Determine the [x, y] coordinate at the center of the cell enclosing the given text.  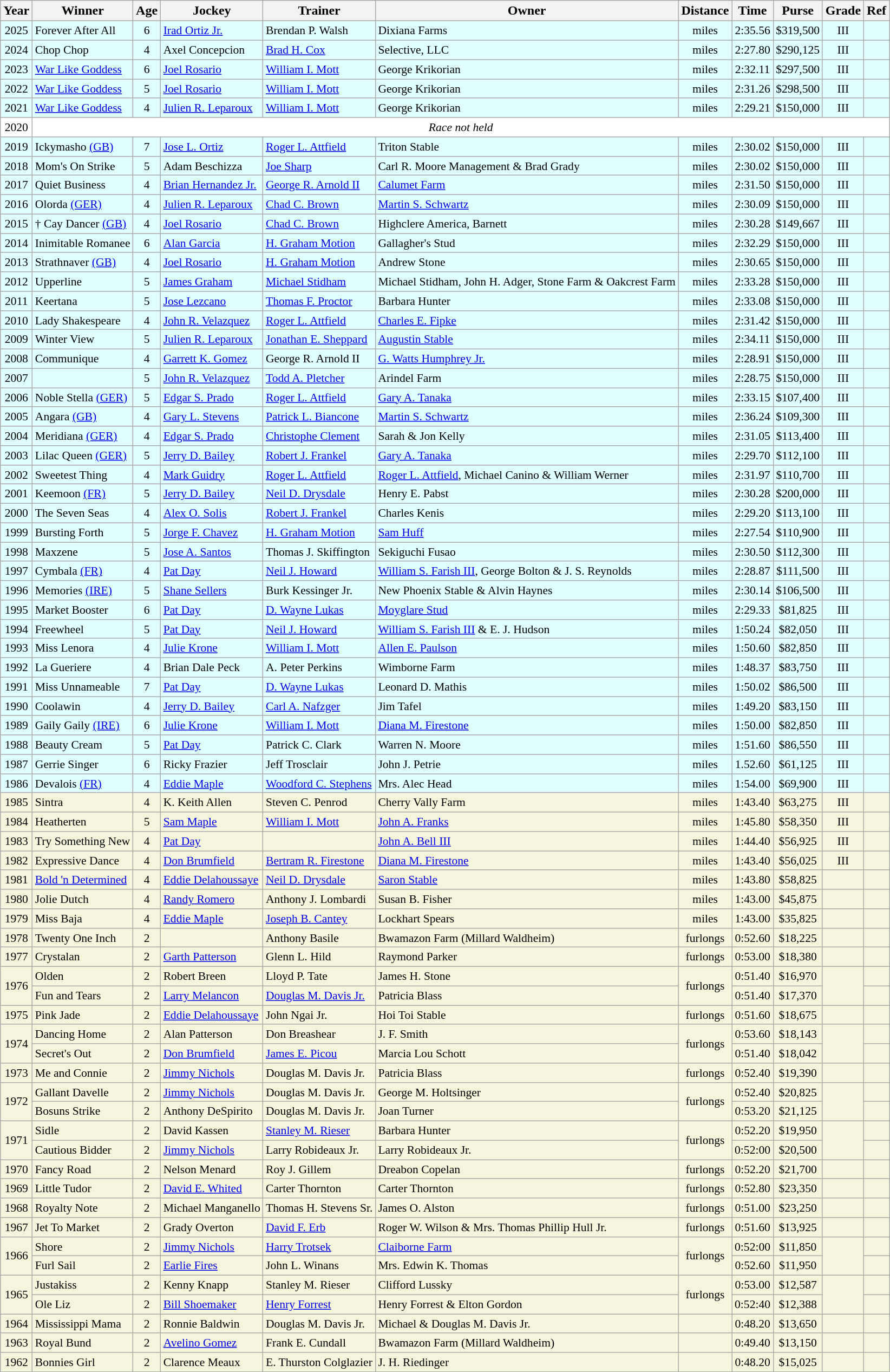
Bonnies Girl [83, 1362]
1988 [16, 745]
Inimitable Romanee [83, 243]
2:34.11 [752, 340]
Triton Stable [527, 147]
2:31.50 [752, 185]
Sekiguchi Fusao [527, 552]
Claiborne Farm [527, 1246]
Steven C. Penrod [319, 803]
$69,900 [798, 783]
$18,225 [798, 938]
Anthony Basile [319, 938]
Keemoon (FR) [83, 494]
1992 [16, 667]
Miss Lenora [83, 648]
Secret's Out [83, 1054]
1962 [16, 1362]
Clifford Lussky [527, 1285]
$19,390 [798, 1073]
Sintra [83, 803]
$290,125 [798, 50]
Race not held [461, 127]
Todd A. Pletcher [319, 378]
James E. Picou [319, 1054]
Garrett K. Gomez [212, 359]
2010 [16, 320]
G. Watts Humphrey Jr. [527, 359]
Try Something New [83, 841]
1984 [16, 822]
0:53.20 [752, 1111]
$81,825 [798, 610]
1981 [16, 880]
Harry Trotsek [319, 1246]
Furl Sail [83, 1266]
Winner [83, 11]
$107,400 [798, 398]
1:43.80 [752, 880]
Marcia Lou Schott [527, 1054]
0:49.40 [752, 1343]
$16,970 [798, 976]
Ole Liz [83, 1304]
Randy Romero [212, 899]
1991 [16, 687]
Augustin Stable [527, 340]
$113,400 [798, 436]
Roger L. Attfield, Michael Canino & William Werner [527, 474]
2025 [16, 31]
2:29.70 [752, 456]
1976 [16, 986]
Bertram R. Firestone [319, 861]
Grade [843, 11]
$17,370 [798, 996]
$83,750 [798, 667]
1:49.20 [752, 706]
$13,650 [798, 1324]
$12,388 [798, 1304]
0:53.60 [752, 1034]
1969 [16, 1188]
2:29.20 [752, 513]
Glenn L. Hild [319, 957]
Thomas H. Stevens Sr. [319, 1208]
2006 [16, 398]
Cherry Vally Farm [527, 803]
New Phoenix Stable & Alvin Haynes [527, 590]
Purse [798, 11]
1:50.60 [752, 648]
Larry Melancon [212, 996]
Jorge F. Chavez [212, 532]
2:33.28 [752, 282]
Ref [877, 11]
Henry Forrest & Elton Gordon [527, 1304]
2017 [16, 185]
Bill Shoemaker [212, 1304]
2012 [16, 282]
David E. Whited [212, 1188]
Mississippi Mama [83, 1324]
1974 [16, 1043]
Axel Concepcion [212, 50]
Adam Beschizza [212, 166]
1:44.40 [752, 841]
Carl A. Nafzger [319, 706]
1970 [16, 1169]
1987 [16, 764]
Joseph B. Cantey [319, 919]
2:28.75 [752, 378]
$13,925 [798, 1227]
Highclere America, Barnett [527, 224]
Mark Guidry [212, 474]
Me and Connie [83, 1073]
Lilac Queen (GER) [83, 456]
Year [16, 11]
1995 [16, 610]
2:27.80 [752, 50]
Charles E. Fipke [527, 320]
Lockhart Spears [527, 919]
Moyglare Stud [527, 610]
Grady Overton [212, 1227]
Justakiss [83, 1285]
Charles Kenis [527, 513]
$56,025 [798, 861]
Jose L. Ortiz [212, 147]
Raymond Parker [527, 957]
Joe Sharp [319, 166]
Quiet Business [83, 185]
Sweetest Thing [83, 474]
$45,875 [798, 899]
Earlie Fires [212, 1266]
Jeff Trosclair [319, 764]
2:30.14 [752, 590]
John A. Franks [527, 822]
2:35.56 [752, 31]
John Ngai Jr. [319, 1015]
$83,150 [798, 706]
1977 [16, 957]
2:32.29 [752, 243]
$113,100 [798, 513]
1975 [16, 1015]
0:52:40 [752, 1304]
Memories (IRE) [83, 590]
1966 [16, 1256]
Fancy Road [83, 1169]
2008 [16, 359]
Woodford C. Stephens [319, 783]
Miss Unnameable [83, 687]
1986 [16, 783]
1989 [16, 725]
Cautious Bidder [83, 1150]
2023 [16, 69]
Don Breashear [319, 1034]
Carl R. Moore Management & Brad Grady [527, 166]
The Seven Seas [83, 513]
2016 [16, 204]
Chop Chop [83, 50]
Roger W. Wilson & Mrs. Thomas Phillip Hull Jr. [527, 1227]
2:29.21 [752, 108]
2011 [16, 301]
Leonard D. Mathis [527, 687]
Arindel Farm [527, 378]
Age [147, 11]
2003 [16, 456]
Jim Tafel [527, 706]
Alan Garcia [212, 243]
$21,125 [798, 1111]
2021 [16, 108]
$13,150 [798, 1343]
Jose Lezcano [212, 301]
2:31.97 [752, 474]
2:30.65 [752, 262]
1985 [16, 803]
1972 [16, 1102]
$18,675 [798, 1015]
Ricky Frazier [212, 764]
Crystalan [83, 957]
1993 [16, 648]
1980 [16, 899]
1963 [16, 1343]
2:32.11 [752, 69]
2:33.15 [752, 398]
Anthony J. Lombardi [319, 899]
Gary L. Stevens [212, 417]
Forever After All [83, 31]
1:45.80 [752, 822]
2009 [16, 340]
Gaily Gaily (IRE) [83, 725]
David Kassen [212, 1130]
Olden [83, 976]
$297,500 [798, 69]
2:29.33 [752, 610]
$298,500 [798, 89]
2:31.05 [752, 436]
Christophe Clement [319, 436]
Time [752, 11]
Heatherten [83, 822]
$20,500 [798, 1150]
1996 [16, 590]
2:28.91 [752, 359]
Devalois (FR) [83, 783]
Selective, LLC [527, 50]
Nelson Menard [212, 1169]
1:48.37 [752, 667]
David F. Erb [319, 1227]
Alan Patterson [212, 1034]
$82,050 [798, 629]
2:28.87 [752, 571]
1983 [16, 841]
Jet To Market [83, 1227]
$21,700 [798, 1169]
Patrick L. Biancone [319, 417]
Michael Stidham, John H. Adger, Stone Farm & Oakcrest Farm [527, 282]
K. Keith Allen [212, 803]
$112,300 [798, 552]
Michael Stidham [319, 282]
Garth Patterson [212, 957]
Little Tudor [83, 1188]
Patrick C. Clark [319, 745]
$12,587 [798, 1285]
$63,275 [798, 803]
2:33.08 [752, 301]
$23,350 [798, 1188]
† Cay Dancer (GB) [83, 224]
2:30.50 [752, 552]
Kenny Knapp [212, 1285]
Cymbala (FR) [83, 571]
Robert Breen [212, 976]
1:51.60 [752, 745]
$11,950 [798, 1266]
Mrs. Alec Head [527, 783]
James Graham [212, 282]
Royal Bund [83, 1343]
1997 [16, 571]
$112,100 [798, 456]
2014 [16, 243]
Gallagher's Stud [527, 243]
Dreabon Copelan [527, 1169]
Strathnaver (GB) [83, 262]
Thomas J. Skiffington [319, 552]
$111,500 [798, 571]
Henry Forrest [319, 1304]
1964 [16, 1324]
Owner [527, 11]
$109,300 [798, 417]
2013 [16, 262]
Sam Maple [212, 822]
$86,550 [798, 745]
Communique [83, 359]
William S. Farish III, George Bolton & J. S. Reynolds [527, 571]
J. H. Riedinger [527, 1362]
Noble Stella (GER) [83, 398]
1968 [16, 1208]
$35,825 [798, 919]
Angara (GB) [83, 417]
1967 [16, 1227]
2001 [16, 494]
$11,850 [798, 1246]
John J. Petrie [527, 764]
Upperline [83, 282]
$18,380 [798, 957]
John L. Winans [319, 1266]
1994 [16, 629]
2019 [16, 147]
0:51.00 [752, 1208]
1982 [16, 861]
$61,125 [798, 764]
La Gueriere [83, 667]
Jonathan E. Sheppard [319, 340]
2018 [16, 166]
$18,042 [798, 1054]
Winter View [83, 340]
$106,500 [798, 590]
James O. Alston [527, 1208]
Shane Sellers [212, 590]
Allen E. Paulson [527, 648]
Keertana [83, 301]
Clarence Meaux [212, 1362]
2:27.54 [752, 532]
A. Peter Perkins [319, 667]
Anthony DeSpirito [212, 1111]
Alex O. Solis [212, 513]
Brendan P. Walsh [319, 31]
Bursting Forth [83, 532]
$19,950 [798, 1130]
Miss Baja [83, 919]
1:54.00 [752, 783]
John A. Bell III [527, 841]
Jose A. Santos [212, 552]
Wimborne Farm [527, 667]
2:31.26 [752, 89]
2020 [16, 127]
Warren N. Moore [527, 745]
1978 [16, 938]
$149,667 [798, 224]
Expressive Dance [83, 861]
1979 [16, 919]
Maxzene [83, 552]
2024 [16, 50]
Thomas F. Proctor [319, 301]
Mrs. Edwin K. Thomas [527, 1266]
George M. Holtsinger [527, 1092]
1971 [16, 1140]
Susan B. Fisher [527, 899]
Sarah & Jon Kelly [527, 436]
2:30.09 [752, 204]
1998 [16, 552]
Avelino Gomez [212, 1343]
Michael & Douglas M. Davis Jr. [527, 1324]
Distance [705, 11]
J. F. Smith [527, 1034]
1973 [16, 1073]
$200,000 [798, 494]
$110,700 [798, 474]
1:50.00 [752, 725]
Brad H. Cox [319, 50]
1:50.02 [752, 687]
Brian Dale Peck [212, 667]
Hoi Toi Stable [527, 1015]
0:52.80 [752, 1188]
Market Booster [83, 610]
Brian Hernandez Jr. [212, 185]
Ickymasho (GB) [83, 147]
Burk Kessinger Jr. [319, 590]
Jockey [212, 11]
Pink Jade [83, 1015]
$319,500 [798, 31]
$110,900 [798, 532]
Trainer [319, 11]
Shore [83, 1246]
James H. Stone [527, 976]
2002 [16, 474]
Joan Turner [527, 1111]
Twenty One Inch [83, 938]
Fun and Tears [83, 996]
Royalty Note [83, 1208]
Gerrie Singer [83, 764]
Ronnie Baldwin [212, 1324]
$86,500 [798, 687]
Lloyd P. Tate [319, 976]
Beauty Cream [83, 745]
1965 [16, 1295]
2005 [16, 417]
$23,250 [798, 1208]
Bold 'n Determined [83, 880]
Saron Stable [527, 880]
Jolie Dutch [83, 899]
E. Thurston Colglazier [319, 1362]
Lady Shakespeare [83, 320]
Bosuns Strike [83, 1111]
William S. Farish III & E. J. Hudson [527, 629]
1999 [16, 532]
$58,350 [798, 822]
$18,143 [798, 1034]
1:50.24 [752, 629]
$58,825 [798, 880]
Olorda (GER) [83, 204]
Irad Ortiz Jr. [212, 31]
1990 [16, 706]
Gallant Davelle [83, 1092]
Roy J. Gillem [319, 1169]
2004 [16, 436]
2007 [16, 378]
Calumet Farm [527, 185]
Mom's On Strike [83, 166]
Sam Huff [527, 532]
Freewheel [83, 629]
2:36.24 [752, 417]
2:31.42 [752, 320]
$20,825 [798, 1092]
Henry E. Pabst [527, 494]
Sidle [83, 1130]
Dixiana Farms [527, 31]
2022 [16, 89]
Michael Manganello [212, 1208]
2000 [16, 513]
Frank E. Cundall [319, 1343]
Coolawin [83, 706]
Dancing Home [83, 1034]
$15,025 [798, 1362]
Andrew Stone [527, 262]
1.52.60 [752, 764]
2015 [16, 224]
$56,925 [798, 841]
Meridiana (GER) [83, 436]
